For the text-containing cell, return its midpoint in [x, y] coordinate format. 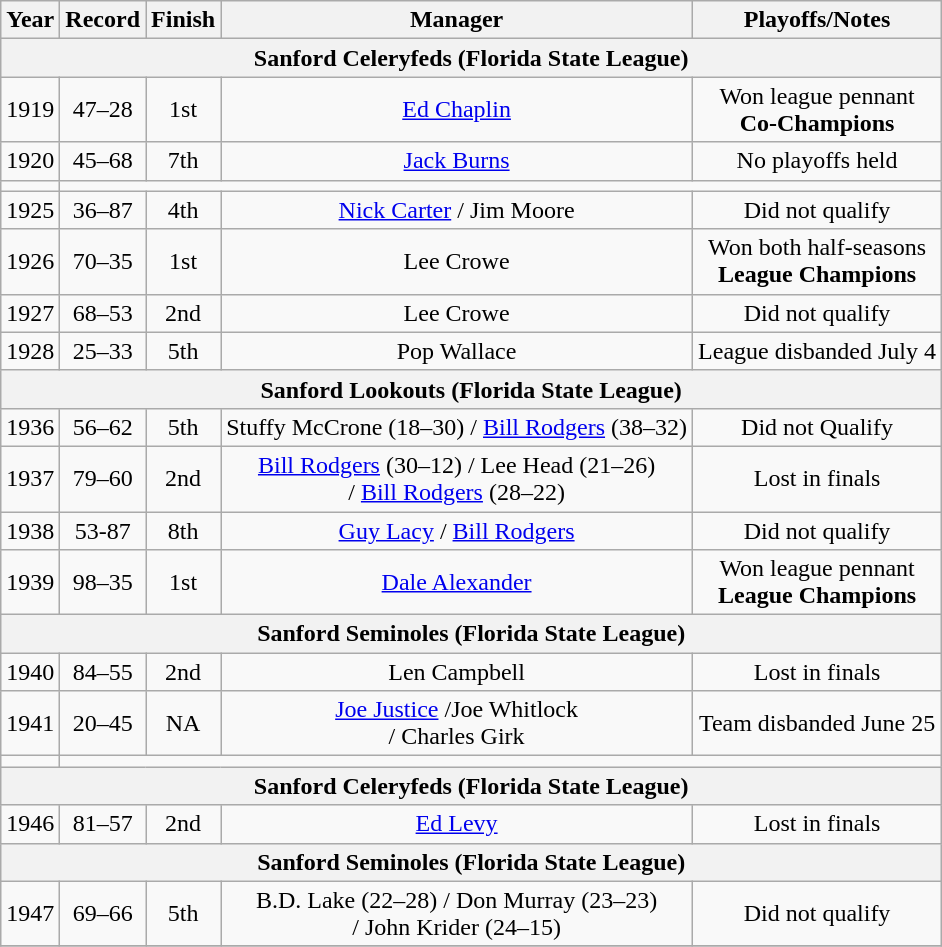
Joe Justice /Joe Whitlock / Charles Girk [457, 724]
Dale Alexander [457, 582]
Nick Carter / Jim Moore [457, 210]
Won both half-seasons League Champions [818, 262]
81–57 [103, 824]
84–55 [103, 672]
NA [184, 724]
Did not Qualify [818, 427]
1920 [30, 161]
Bill Rodgers (30–12) / Lee Head (21–26) / Bill Rodgers (28–22) [457, 478]
56–62 [103, 427]
8th [184, 531]
Pop Wallace [457, 351]
53-87 [103, 531]
Stuffy McCrone (18–30) / Bill Rodgers (38–32) [457, 427]
1927 [30, 313]
68–53 [103, 313]
47–28 [103, 110]
B.D. Lake (22–28) / Don Murray (23–23) / John Krider (24–15) [457, 914]
Playoffs/Notes [818, 20]
Ed Levy [457, 824]
1925 [30, 210]
Won league pennantCo-Champions [818, 110]
70–35 [103, 262]
Jack Burns [457, 161]
Sanford Lookouts (Florida State League) [472, 389]
1941 [30, 724]
25–33 [103, 351]
1926 [30, 262]
No playoffs held [818, 161]
1937 [30, 478]
36–87 [103, 210]
45–68 [103, 161]
Record [103, 20]
Team disbanded June 25 [818, 724]
79–60 [103, 478]
1919 [30, 110]
1928 [30, 351]
1936 [30, 427]
4th [184, 210]
Manager [457, 20]
1940 [30, 672]
1947 [30, 914]
Won league pennantLeague Champions [818, 582]
20–45 [103, 724]
League disbanded July 4 [818, 351]
69–66 [103, 914]
Len Campbell [457, 672]
Finish [184, 20]
98–35 [103, 582]
Guy Lacy / Bill Rodgers [457, 531]
1946 [30, 824]
Ed Chaplin [457, 110]
1939 [30, 582]
1938 [30, 531]
Year [30, 20]
7th [184, 161]
